Capture the cell that displays the provided text and extract its [x, y] central coordinate. 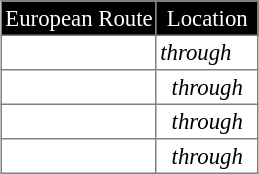
Location [207, 18]
European Route [80, 18]
